Search for the cell housing the specified text and yield its (x, y) center coordinate. 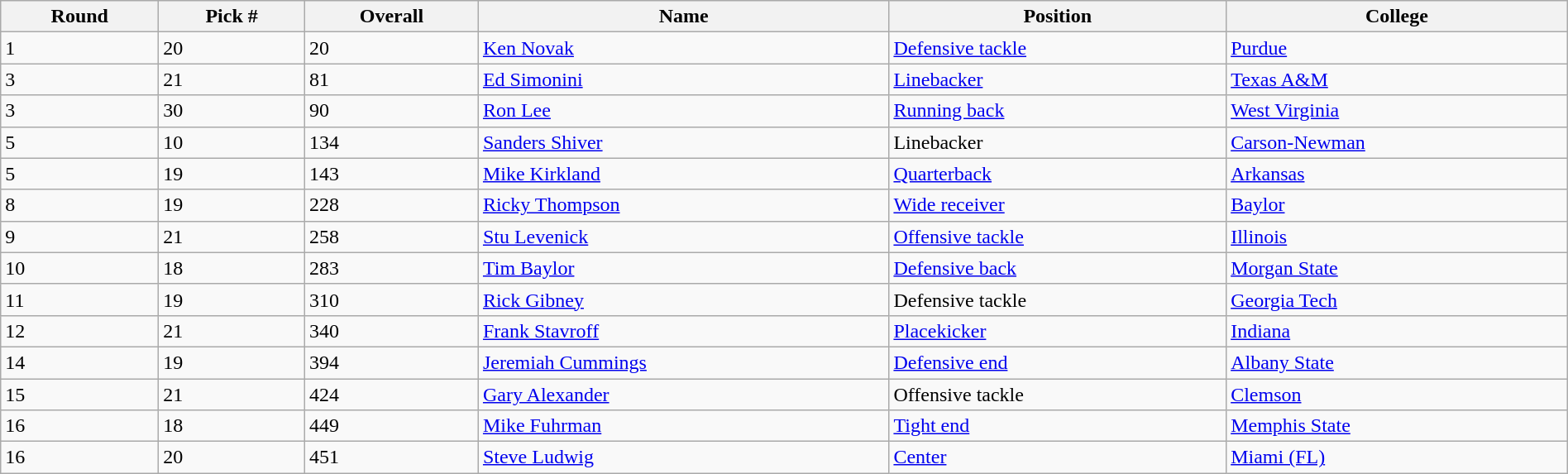
258 (391, 237)
Indiana (1398, 331)
Arkansas (1398, 174)
Placekicker (1058, 331)
Name (683, 17)
Ron Lee (683, 111)
14 (79, 362)
Steve Ludwig (683, 457)
Albany State (1398, 362)
Stu Levenick (683, 237)
451 (391, 457)
Texas A&M (1398, 79)
9 (79, 237)
90 (391, 111)
Ricky Thompson (683, 205)
Mike Fuhrman (683, 426)
449 (391, 426)
8 (79, 205)
Tim Baylor (683, 268)
Sanders Shiver (683, 142)
81 (391, 79)
Baylor (1398, 205)
394 (391, 362)
College (1398, 17)
Mike Kirkland (683, 174)
Memphis State (1398, 426)
11 (79, 299)
Morgan State (1398, 268)
Running back (1058, 111)
Ed Simonini (683, 79)
Ken Novak (683, 48)
Position (1058, 17)
Frank Stavroff (683, 331)
Gary Alexander (683, 395)
424 (391, 395)
Center (1058, 457)
Defensive end (1058, 362)
12 (79, 331)
Georgia Tech (1398, 299)
Overall (391, 17)
Tight end (1058, 426)
Purdue (1398, 48)
Clemson (1398, 395)
134 (391, 142)
Rick Gibney (683, 299)
Wide receiver (1058, 205)
15 (79, 395)
143 (391, 174)
Carson-Newman (1398, 142)
340 (391, 331)
310 (391, 299)
Defensive back (1058, 268)
Round (79, 17)
Jeremiah Cummings (683, 362)
228 (391, 205)
1 (79, 48)
30 (232, 111)
Pick # (232, 17)
Miami (FL) (1398, 457)
West Virginia (1398, 111)
283 (391, 268)
Illinois (1398, 237)
Quarterback (1058, 174)
